Pinpoint the cell where the given text exists, returning its (x, y) midpoint coordinate. 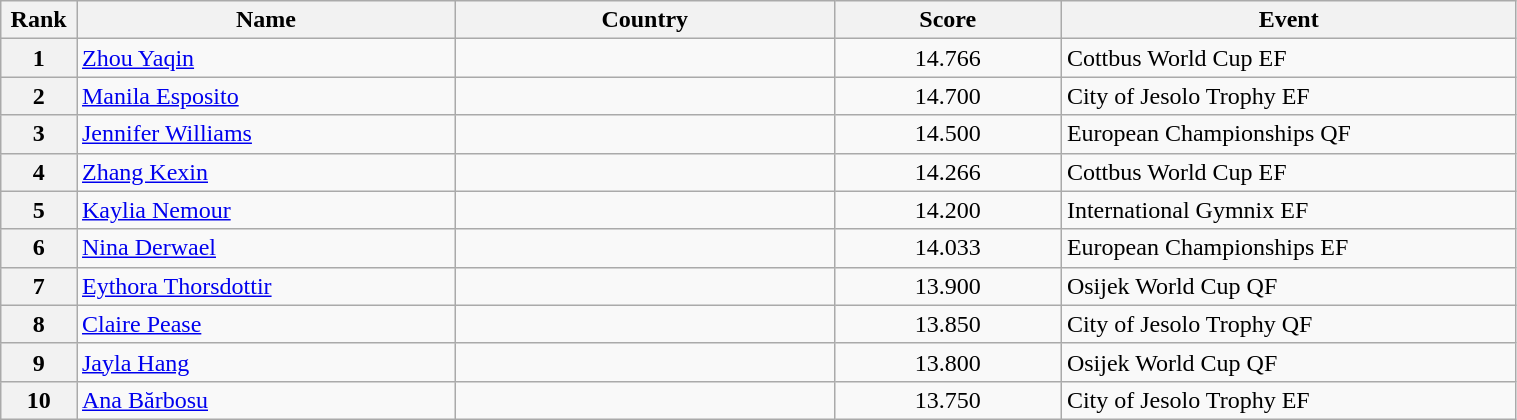
6 (39, 248)
1 (39, 58)
14.266 (948, 172)
10 (39, 400)
14.033 (948, 248)
European Championships EF (1288, 248)
2 (39, 96)
13.750 (948, 400)
Zhou Yaqin (266, 58)
13.900 (948, 286)
Score (948, 20)
3 (39, 134)
Claire Pease (266, 324)
Jayla Hang (266, 362)
Country (644, 20)
Manila Esposito (266, 96)
14.766 (948, 58)
Kaylia Nemour (266, 210)
5 (39, 210)
9 (39, 362)
Event (1288, 20)
8 (39, 324)
Eythora Thorsdottir (266, 286)
City of Jesolo Trophy QF (1288, 324)
Rank (39, 20)
14.200 (948, 210)
Name (266, 20)
Nina Derwael (266, 248)
14.700 (948, 96)
Ana Bărbosu (266, 400)
13.850 (948, 324)
14.500 (948, 134)
Zhang Kexin (266, 172)
4 (39, 172)
Jennifer Williams (266, 134)
International Gymnix EF (1288, 210)
13.800 (948, 362)
European Championships QF (1288, 134)
7 (39, 286)
